For the text-containing cell, return its midpoint in (x, y) coordinate format. 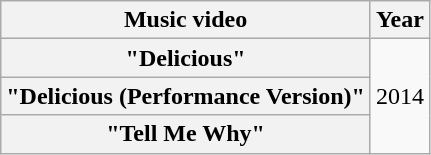
2014 (400, 96)
"Delicious (Performance Version)" (186, 96)
Year (400, 20)
"Tell Me Why" (186, 134)
"Delicious" (186, 58)
Music video (186, 20)
